Determine the [X, Y] coordinate at the center of the cell enclosing the given text.  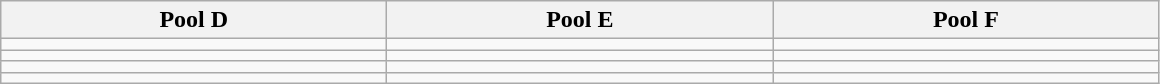
Pool F [966, 20]
Pool D [194, 20]
Pool E [580, 20]
